Capture the cell that displays the provided text and extract its (X, Y) central coordinate. 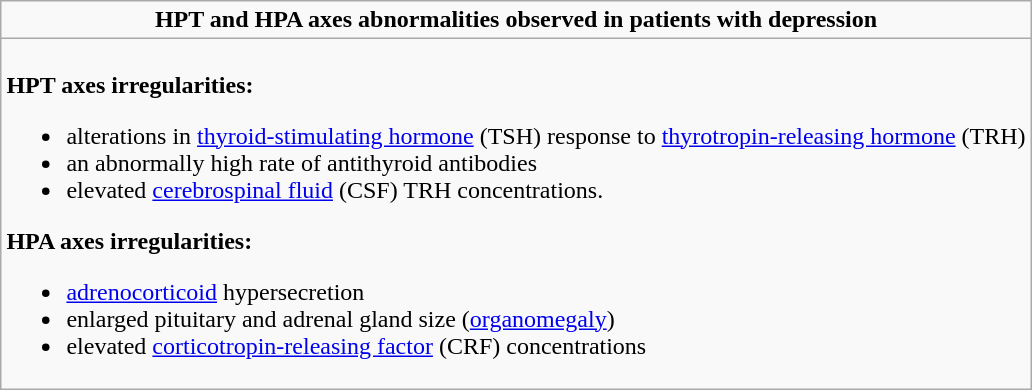
HPT and HPA axes abnormalities observed in patients with depression (516, 20)
